Return the [X, Y] coordinate for the center point of the cell that contains the specified text.  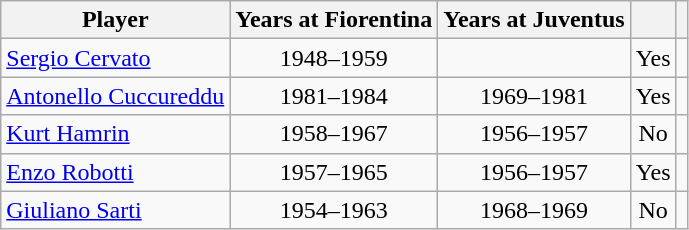
1958–1967 [334, 134]
Sergio Cervato [116, 58]
1981–1984 [334, 96]
1968–1969 [534, 210]
Kurt Hamrin [116, 134]
1954–1963 [334, 210]
1948–1959 [334, 58]
Giuliano Sarti [116, 210]
Years at Fiorentina [334, 20]
1969–1981 [534, 96]
Antonello Cuccureddu [116, 96]
1957–1965 [334, 172]
Years at Juventus [534, 20]
Enzo Robotti [116, 172]
Player [116, 20]
